Scan for the cell matching the given text and deliver its [X, Y] coordinate at center. 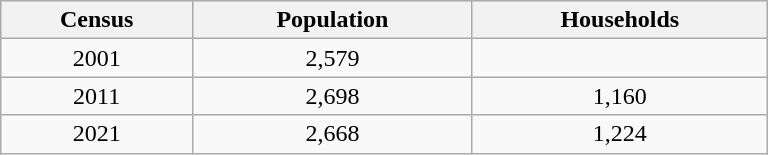
2,668 [333, 134]
Households [620, 20]
2001 [97, 58]
1,160 [620, 96]
2,698 [333, 96]
2021 [97, 134]
2,579 [333, 58]
Census [97, 20]
1,224 [620, 134]
Population [333, 20]
2011 [97, 96]
